Extract the (x, y) coordinate from the center of the cell holding the provided text.  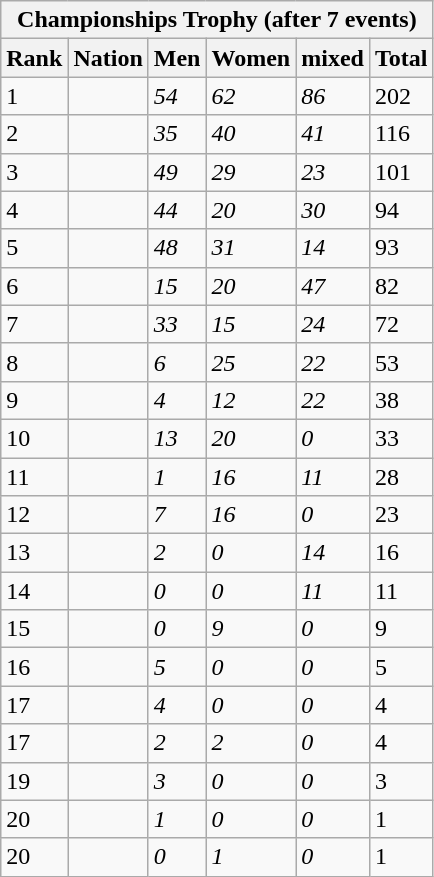
94 (401, 210)
44 (177, 210)
10 (34, 438)
35 (177, 134)
202 (401, 96)
8 (34, 362)
Women (251, 58)
38 (401, 400)
40 (251, 134)
47 (333, 286)
19 (34, 781)
Championships Trophy (after 7 events) (217, 20)
41 (333, 134)
Rank (34, 58)
28 (401, 477)
116 (401, 134)
Nation (108, 58)
25 (251, 362)
72 (401, 324)
49 (177, 172)
93 (401, 248)
101 (401, 172)
48 (177, 248)
31 (251, 248)
54 (177, 96)
86 (333, 96)
29 (251, 172)
24 (333, 324)
mixed (333, 58)
Total (401, 58)
62 (251, 96)
Men (177, 58)
30 (333, 210)
82 (401, 286)
53 (401, 362)
